Find where the given text appears and provide that cell's center as [x, y] coordinate. 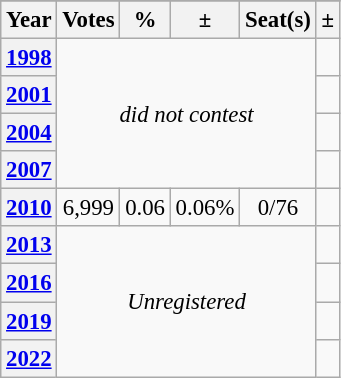
% [145, 20]
2004 [29, 133]
2013 [29, 245]
0/76 [278, 208]
2001 [29, 95]
6,999 [88, 208]
0.06 [145, 208]
Year [29, 20]
Unregistered [186, 301]
Seat(s) [278, 20]
0.06% [204, 208]
2007 [29, 170]
did not contest [186, 114]
2019 [29, 321]
1998 [29, 58]
Votes [88, 20]
2016 [29, 283]
2010 [29, 208]
2022 [29, 358]
